Scan for the cell matching the given text and deliver its [x, y] coordinate at center. 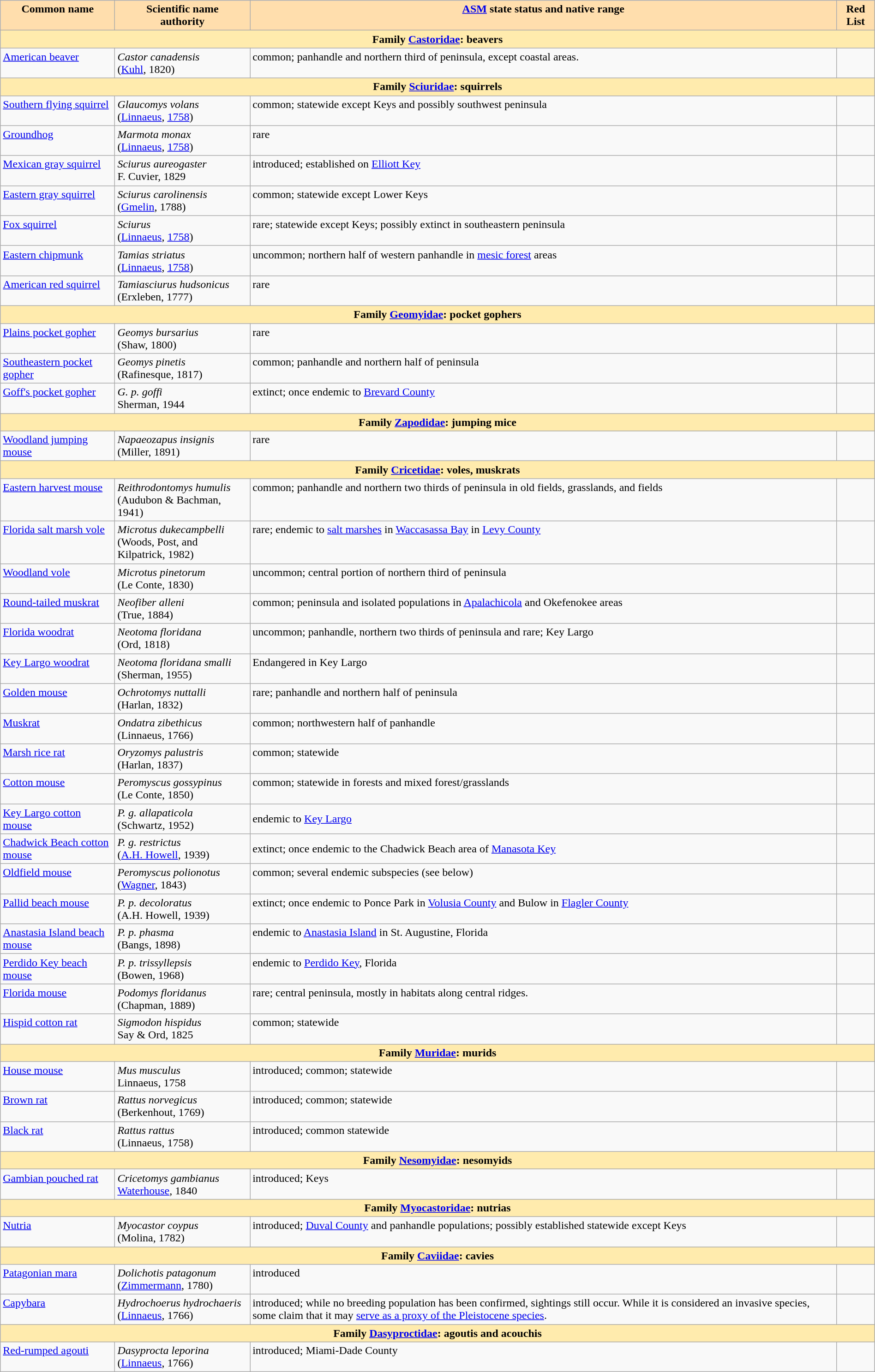
Eastern chipmunk [58, 260]
Ondatra zibethicus(Linnaeus, 1766) [183, 728]
Tamiasciurus hudsonicus(Erxleben, 1777) [183, 291]
common; northwestern half of panhandle [544, 728]
Family Cricetidae: voles, muskrats [437, 470]
American beaver [58, 63]
Peromyscus gossypinus(Le Conte, 1850) [183, 788]
Woodland jumping mouse [58, 446]
Peromyscus polionotus(Wagner, 1843) [183, 879]
rare; endemic to salt marshes in Waccasassa Bay in Levy County [544, 542]
common; peninsula and isolated populations in Apalachicola and Okefenokee areas [544, 608]
Nutria [58, 1231]
Plains pocket gopher [58, 338]
Anastasia Island beach mouse [58, 939]
P. g. allapaticola(Schwartz, 1952) [183, 819]
Neofiber alleni(True, 1884) [183, 608]
Tamias striatus(Linnaeus, 1758) [183, 260]
introduced; Miami-Dade County [544, 1357]
Marsh rice rat [58, 759]
common; statewide except Keys and possibly southwest peninsula [544, 111]
Podomys floridanus(Chapman, 1889) [183, 999]
Fox squirrel [58, 231]
Gambian pouched rat [58, 1184]
introduced; Duval County and panhandle populations; possibly established statewide except Keys [544, 1231]
Cricetomys gambianusWaterhouse, 1840 [183, 1184]
Common name [58, 16]
Endangered in Key Largo [544, 668]
Rattus rattus(Linnaeus, 1758) [183, 1136]
American red squirrel [58, 291]
Sigmodon hispidusSay & Ord, 1825 [183, 1029]
P. p. trissyllepsis(Bowen, 1968) [183, 969]
endemic to Anastasia Island in St. Augustine, Florida [544, 939]
Red-rumped agouti [58, 1357]
Family Sciuridae: squirrels [437, 87]
common; statewide in forests and mixed forest/grasslands [544, 788]
Family Dasyproctidae: agoutis and acouchis [437, 1333]
common; statewide except Lower Keys [544, 200]
Oldfield mouse [58, 879]
Florida salt marsh vole [58, 542]
Geomys pinetis(Rafinesque, 1817) [183, 368]
Key Largo woodrat [58, 668]
uncommon; central portion of northern third of peninsula [544, 579]
Capybara [58, 1310]
Southern flying squirrel [58, 111]
Sciurus aureogasterF. Cuvier, 1829 [183, 171]
endemic to Key Largo [544, 819]
Glaucomys volans(Linnaeus, 1758) [183, 111]
Family Nesomyidae: nesomyids [437, 1160]
P. p. decoloratus(A.H. Howell, 1939) [183, 909]
Marmota monax(Linnaeus, 1758) [183, 140]
Cotton mouse [58, 788]
Red List [856, 16]
Florida woodrat [58, 639]
Family Geomyidae: pocket gophers [437, 314]
ASM state status and native range [544, 16]
introduced; Keys [544, 1184]
uncommon; panhandle, northern two thirds of peninsula and rare; Key Largo [544, 639]
Neotoma floridana smalli(Sherman, 1955) [183, 668]
introduced; established on Elliott Key [544, 171]
Rattus norvegicus(Berkenhout, 1769) [183, 1107]
Brown rat [58, 1107]
Black rat [58, 1136]
Ochrotomys nuttalli(Harlan, 1832) [183, 699]
Family Myocastoridae: nutrias [437, 1208]
Neotoma floridana(Ord, 1818) [183, 639]
Pallid beach mouse [58, 909]
Family Zapodidae: jumping mice [437, 422]
Patagonian mara [58, 1279]
Sciurus carolinensis(Gmelin, 1788) [183, 200]
endemic to Perdido Key, Florida [544, 969]
Family Caviidae: cavies [437, 1256]
common; panhandle and northern half of peninsula [544, 368]
Hydrochoerus hydrochaeris(Linnaeus, 1766) [183, 1310]
P. p. phasma(Bangs, 1898) [183, 939]
Family Castoridae: beavers [437, 39]
Family Muridae: murids [437, 1053]
G. p. goffiSherman, 1944 [183, 399]
Mexican gray squirrel [58, 171]
uncommon; northern half of western panhandle in mesic forest areas [544, 260]
Eastern gray squirrel [58, 200]
rare; panhandle and northern half of peninsula [544, 699]
Goff's pocket gopher [58, 399]
Microtus dukecampbelli(Woods, Post, and Kilpatrick, 1982) [183, 542]
Myocastor coypus(Molina, 1782) [183, 1231]
common; panhandle and northern third of peninsula, except coastal areas. [544, 63]
Hispid cotton rat [58, 1029]
Eastern harvest mouse [58, 500]
introduced [544, 1279]
extinct; once endemic to the Chadwick Beach area of Manasota Key [544, 849]
Sciurus (Linnaeus, 1758) [183, 231]
rare; statewide except Keys; possibly extinct in southeastern peninsula [544, 231]
Castor canadensis(Kuhl, 1820) [183, 63]
Dasyprocta leporina(Linnaeus, 1766) [183, 1357]
extinct; once endemic to Brevard County [544, 399]
Scientific nameauthority [183, 16]
Mus musculusLinnaeus, 1758 [183, 1076]
Napaeozapus insignis(Miller, 1891) [183, 446]
Oryzomys palustris(Harlan, 1837) [183, 759]
Muskrat [58, 728]
Florida mouse [58, 999]
Reithrodontomys humulis(Audubon & Bachman, 1941) [183, 500]
Woodland vole [58, 579]
Groundhog [58, 140]
Perdido Key beach mouse [58, 969]
Dolichotis patagonum(Zimmermann, 1780) [183, 1279]
common; panhandle and northern two thirds of peninsula in old fields, grasslands, and fields [544, 500]
Round-tailed muskrat [58, 608]
introduced; common statewide [544, 1136]
Key Largo cotton mouse [58, 819]
Microtus pinetorum(Le Conte, 1830) [183, 579]
House mouse [58, 1076]
extinct; once endemic to Ponce Park in Volusia County and Bulow in Flagler County [544, 909]
common; several endemic subspecies (see below) [544, 879]
P. g. restrictus(A.H. Howell, 1939) [183, 849]
rare; central peninsula, mostly in habitats along central ridges. [544, 999]
Golden mouse [58, 699]
Geomys bursarius(Shaw, 1800) [183, 338]
Chadwick Beach cotton mouse [58, 849]
Southeastern pocket gopher [58, 368]
